Pinpoint the cell where the given text exists, returning its (X, Y) midpoint coordinate. 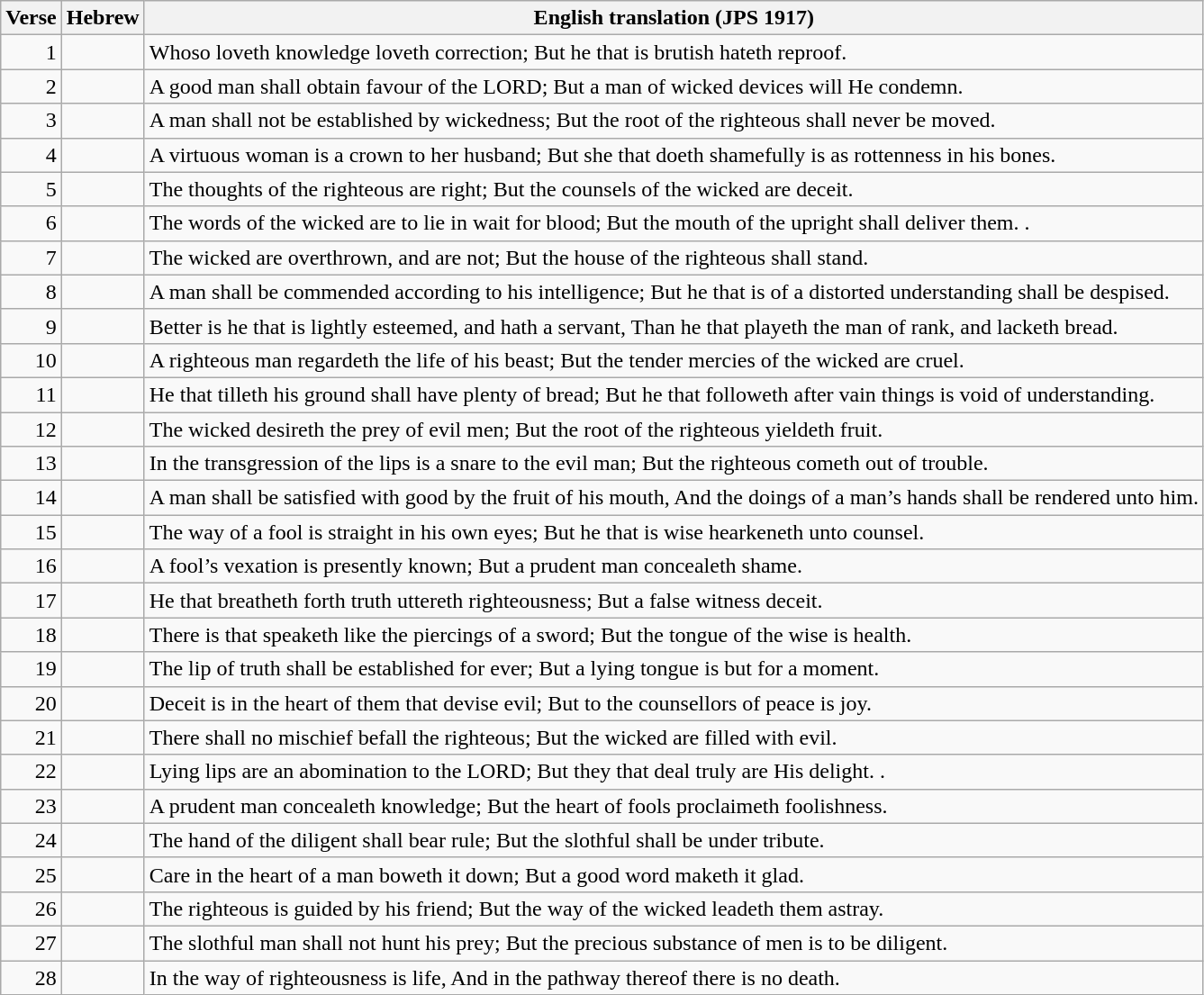
20 (32, 703)
24 (32, 840)
21 (32, 737)
Hebrew (103, 18)
23 (32, 806)
13 (32, 464)
14 (32, 498)
There shall no mischief befall the righteous; But the wicked are filled with evil. (674, 737)
English translation (JPS 1917) (674, 18)
19 (32, 669)
11 (32, 394)
Care in the heart of a man boweth it down; But a good word maketh it glad. (674, 874)
25 (32, 874)
8 (32, 292)
6 (32, 223)
A man shall be commended according to his intelligence; But he that is of a distorted understanding shall be despised. (674, 292)
Verse (32, 18)
26 (32, 909)
In the transgression of the lips is a snare to the evil man; But the righteous cometh out of trouble. (674, 464)
A man shall be satisfied with good by the fruit of his mouth, And the doings of a man’s hands shall be rendered unto him. (674, 498)
The hand of the diligent shall bear rule; But the slothful shall be under tribute. (674, 840)
18 (32, 635)
1 (32, 52)
He that breatheth forth truth uttereth righteousness; But a false witness deceit. (674, 601)
Deceit is in the heart of them that devise evil; But to the counsellors of peace is joy. (674, 703)
A prudent man concealeth knowledge; But the heart of fools proclaimeth foolishness. (674, 806)
A righteous man regardeth the life of his beast; But the tender mercies of the wicked are cruel. (674, 360)
15 (32, 532)
The thoughts of the righteous are right; But the counsels of the wicked are deceit. (674, 189)
The way of a fool is straight in his own eyes; But he that is wise hearkeneth unto counsel. (674, 532)
He that tilleth his ground shall have plenty of bread; But he that followeth after vain things is void of understanding. (674, 394)
28 (32, 977)
27 (32, 943)
9 (32, 326)
4 (32, 155)
The wicked are overthrown, and are not; But the house of the righteous shall stand. (674, 258)
A man shall not be established by wickedness; But the root of the righteous shall never be moved. (674, 121)
3 (32, 121)
In the way of righteousness is life, And in the pathway thereof there is no death. (674, 977)
7 (32, 258)
22 (32, 772)
Whoso loveth knowledge loveth correction; But he that is brutish hateth reproof. (674, 52)
A good man shall obtain favour of the LORD; But a man of wicked devices will He condemn. (674, 86)
12 (32, 430)
Lying lips are an abomination to the LORD; But they that deal truly are His delight. . (674, 772)
There is that speaketh like the piercings of a sword; But the tongue of the wise is health. (674, 635)
2 (32, 86)
The righteous is guided by his friend; But the way of the wicked leadeth them astray. (674, 909)
10 (32, 360)
5 (32, 189)
The lip of truth shall be established for ever; But a lying tongue is but for a moment. (674, 669)
17 (32, 601)
The slothful man shall not hunt his prey; But the precious substance of men is to be diligent. (674, 943)
The wicked desireth the prey of evil men; But the root of the righteous yieldeth fruit. (674, 430)
The words of the wicked are to lie in wait for blood; But the mouth of the upright shall deliver them. . (674, 223)
A virtuous woman is a crown to her husband; But she that doeth shamefully is as rottenness in his bones. (674, 155)
Better is he that is lightly esteemed, and hath a servant, Than he that playeth the man of rank, and lacketh bread. (674, 326)
16 (32, 566)
A fool’s vexation is presently known; But a prudent man concealeth shame. (674, 566)
